Return [x, y] of the center of cell containing provided text 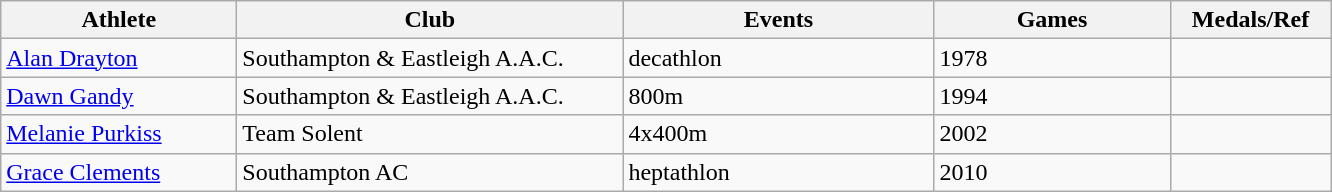
Alan Drayton [119, 58]
Southampton AC [430, 172]
2002 [1052, 134]
decathlon [778, 58]
heptathlon [778, 172]
Club [430, 20]
Team Solent [430, 134]
Medals/Ref [1250, 20]
2010 [1052, 172]
1994 [1052, 96]
1978 [1052, 58]
Grace Clements [119, 172]
Melanie Purkiss [119, 134]
Athlete [119, 20]
800m [778, 96]
Events [778, 20]
4x400m [778, 134]
Dawn Gandy [119, 96]
Games [1052, 20]
